Determine the [X, Y] coordinate at the center of the cell enclosing the given text.  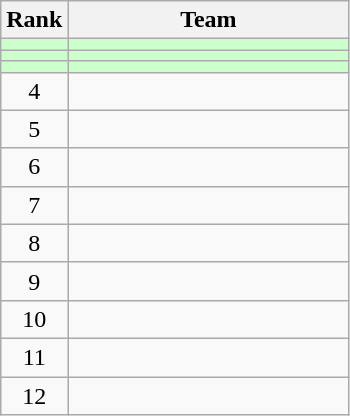
Team [208, 20]
7 [34, 205]
8 [34, 243]
9 [34, 281]
10 [34, 319]
4 [34, 91]
12 [34, 395]
Rank [34, 20]
5 [34, 129]
6 [34, 167]
11 [34, 357]
